Search for the cell housing the specified text and yield its [x, y] center coordinate. 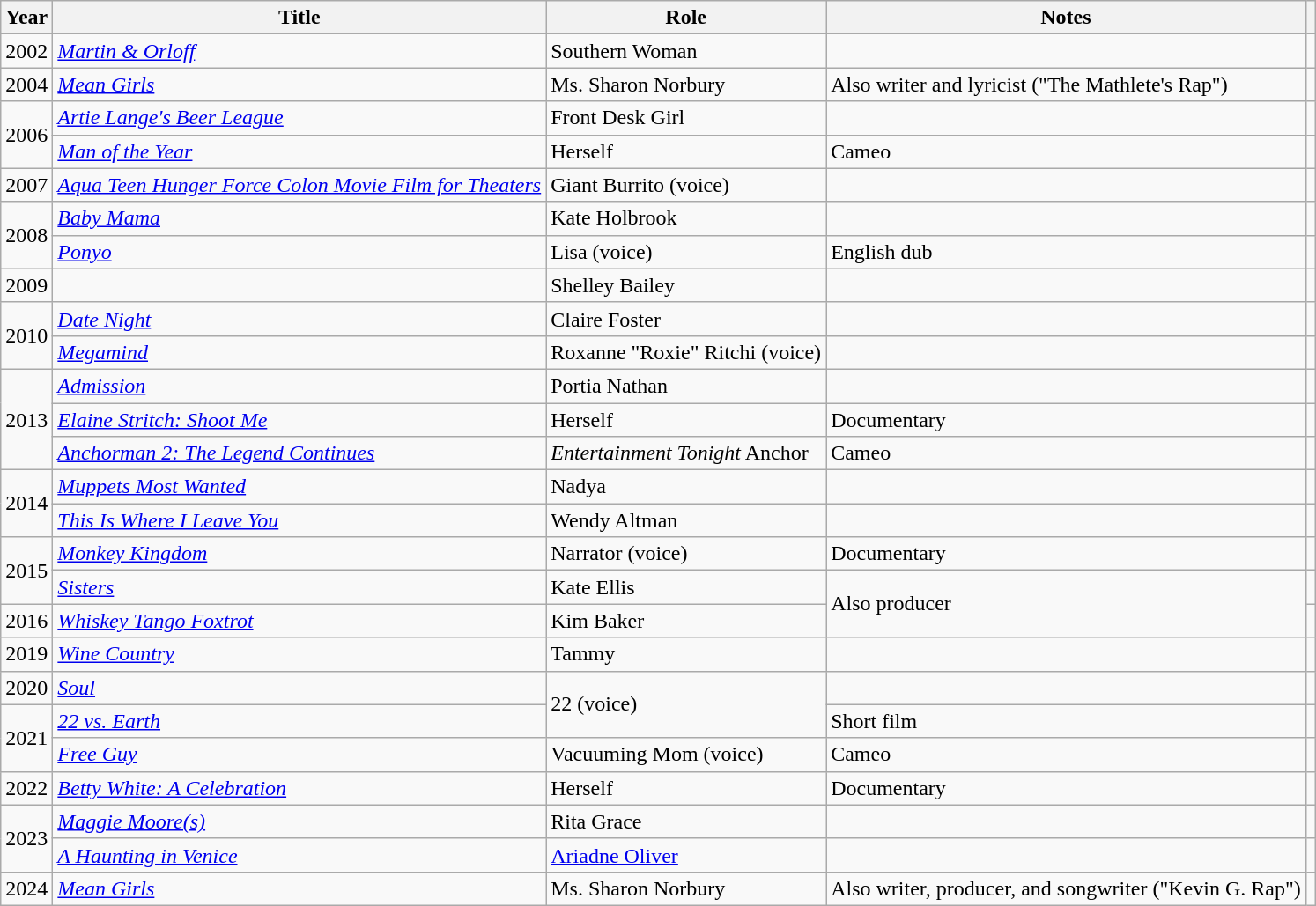
Tammy [686, 654]
22 (voice) [686, 704]
2022 [26, 788]
Role [686, 18]
Short film [1066, 721]
Roxanne "Roxie" Ritchi (voice) [686, 352]
2024 [26, 888]
Vacuuming Mom (voice) [686, 755]
Monkey Kingdom [299, 554]
Claire Foster [686, 319]
Front Desk Girl [686, 118]
A Haunting in Venice [299, 855]
Kate Ellis [686, 587]
Martin & Orloff [299, 51]
Notes [1066, 18]
Whiskey Tango Foxtrot [299, 621]
English dub [1066, 252]
Rita Grace [686, 821]
22 vs. Earth [299, 721]
Sisters [299, 587]
Ariadne Oliver [686, 855]
Man of the Year [299, 151]
Free Guy [299, 755]
Kate Holbrook [686, 218]
2009 [26, 285]
Maggie Moore(s) [299, 821]
Wendy Altman [686, 520]
2015 [26, 571]
Ponyo [299, 252]
2019 [26, 654]
Elaine Stritch: Shoot Me [299, 420]
Megamind [299, 352]
Muppets Most Wanted [299, 487]
Giant Burrito (voice) [686, 185]
Shelley Bailey [686, 285]
Admission [299, 386]
2004 [26, 85]
Also writer, producer, and songwriter ("Kevin G. Rap") [1066, 888]
2016 [26, 621]
Entertainment Tonight Anchor [686, 453]
Southern Woman [686, 51]
Narrator (voice) [686, 554]
2002 [26, 51]
Baby Mama [299, 218]
2006 [26, 135]
2007 [26, 185]
Also producer [1066, 604]
2021 [26, 738]
2020 [26, 688]
Title [299, 18]
Anchorman 2: The Legend Continues [299, 453]
This Is Where I Leave You [299, 520]
Soul [299, 688]
Betty White: A Celebration [299, 788]
Date Night [299, 319]
Nadya [686, 487]
Year [26, 18]
2023 [26, 838]
2008 [26, 235]
Portia Nathan [686, 386]
2010 [26, 335]
Wine Country [299, 654]
Also writer and lyricist ("The Mathlete's Rap") [1066, 85]
2014 [26, 504]
2013 [26, 419]
Artie Lange's Beer League [299, 118]
Lisa (voice) [686, 252]
Aqua Teen Hunger Force Colon Movie Film for Theaters [299, 185]
Kim Baker [686, 621]
